Determine the [X, Y] coordinate at the center of the cell enclosing the given text.  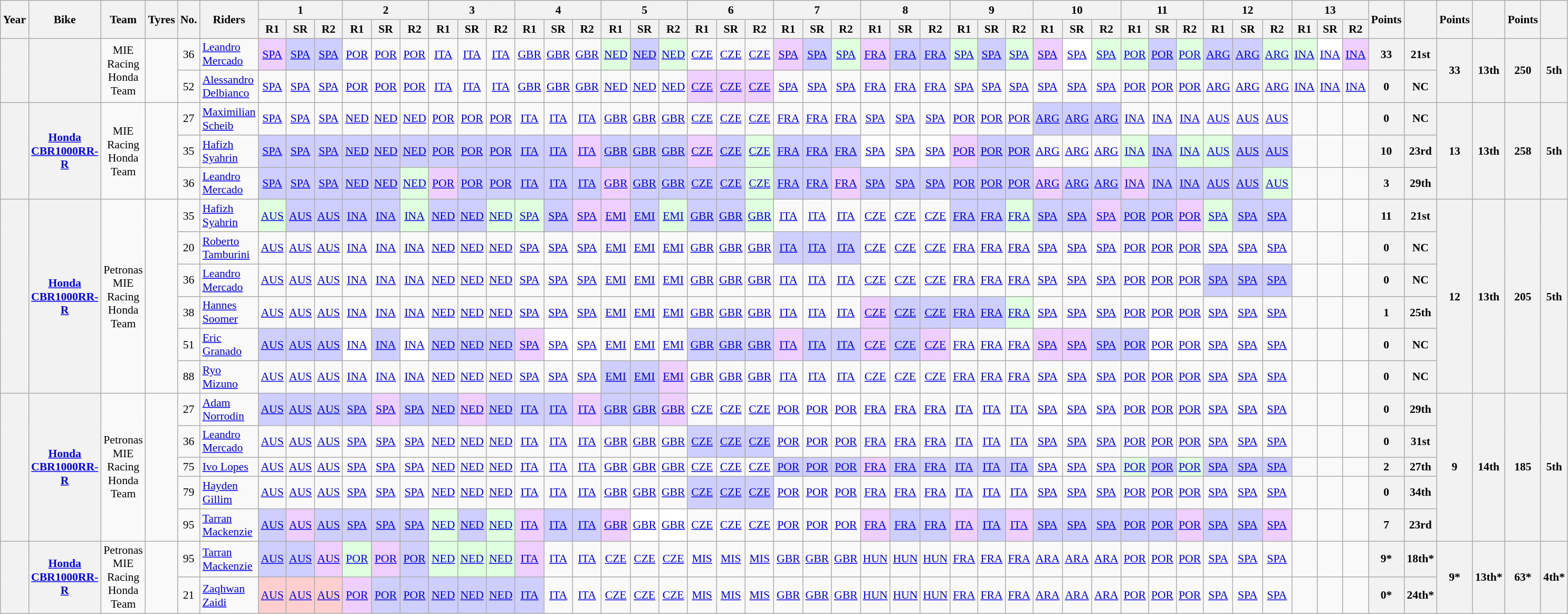
6 [731, 10]
Ivo Lopes [229, 467]
31st [1420, 441]
258 [1523, 151]
38 [189, 313]
Team [123, 19]
79 [189, 493]
24th* [1420, 596]
Ryo Mizuno [229, 377]
34th [1420, 493]
250 [1523, 70]
No. [189, 19]
Maximilian Scheib [229, 119]
Alessandro Delbianco [229, 87]
63* [1523, 578]
14th [1489, 467]
205 [1523, 297]
88 [189, 377]
0* [1387, 596]
13th* [1489, 578]
Riders [229, 19]
52 [189, 87]
185 [1523, 467]
Adam Norrodin [229, 410]
20 [189, 248]
Eric Granado [229, 345]
Roberto Tamburini [229, 248]
Zaqhwan Zaidi [229, 596]
Hannes Soomer [229, 313]
25th [1420, 313]
Year [15, 19]
4th* [1554, 578]
8 [905, 10]
18th* [1420, 560]
Hayden Gillim [229, 493]
21 [189, 596]
Bike [64, 19]
51 [189, 345]
5 [645, 10]
Tyres [161, 19]
27th [1420, 467]
75 [189, 467]
4 [558, 10]
